From the cell containing the given text, extract its center point as (X, Y) coordinate. 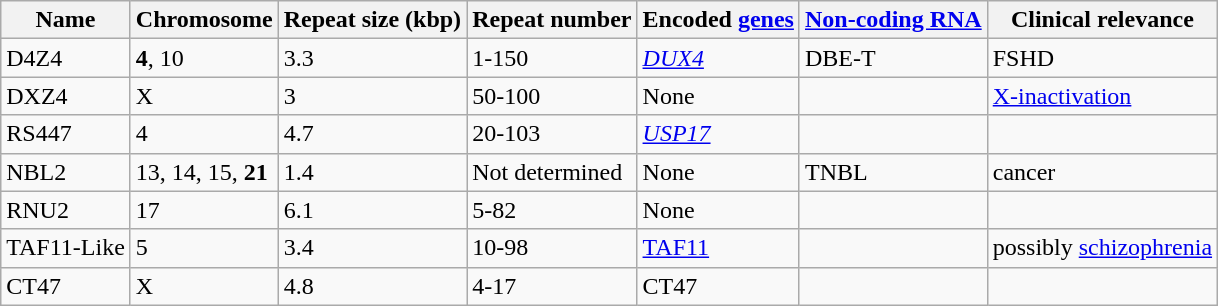
FSHD (1102, 58)
13, 14, 15, 21 (204, 172)
TAF11-Like (66, 248)
cancer (1102, 172)
RNU2 (66, 210)
1.4 (372, 172)
10-98 (552, 248)
4.7 (372, 134)
Clinical relevance (1102, 20)
Repeat number (552, 20)
3 (372, 96)
17 (204, 210)
5 (204, 248)
1-150 (552, 58)
RS447 (66, 134)
TNBL (893, 172)
4, 10 (204, 58)
6.1 (372, 210)
5-82 (552, 210)
Non-coding RNA (893, 20)
20-103 (552, 134)
4 (204, 134)
USP17 (718, 134)
50-100 (552, 96)
D4Z4 (66, 58)
Not determined (552, 172)
4-17 (552, 286)
3.4 (372, 248)
3.3 (372, 58)
DXZ4 (66, 96)
possibly schizophrenia (1102, 248)
Chromosome (204, 20)
Name (66, 20)
DBE-T (893, 58)
X-inactivation (1102, 96)
4.8 (372, 286)
Encoded genes (718, 20)
Repeat size (kbp) (372, 20)
NBL2 (66, 172)
DUX4 (718, 58)
TAF11 (718, 248)
